Return (x, y) of the center of cell containing provided text 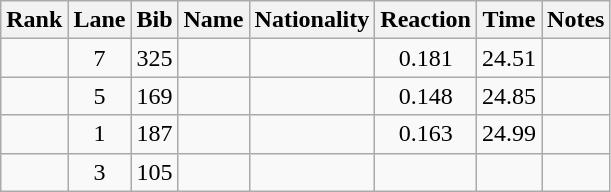
187 (154, 134)
Name (214, 20)
Notes (576, 20)
1 (100, 134)
0.163 (426, 134)
0.148 (426, 96)
24.85 (510, 96)
5 (100, 96)
24.99 (510, 134)
24.51 (510, 58)
0.181 (426, 58)
Rank (34, 20)
Reaction (426, 20)
3 (100, 172)
325 (154, 58)
Bib (154, 20)
Time (510, 20)
7 (100, 58)
Lane (100, 20)
169 (154, 96)
105 (154, 172)
Nationality (312, 20)
